Return [x, y] of the center of cell containing provided text 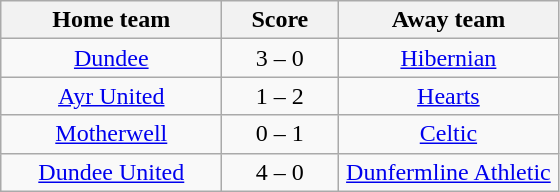
0 – 1 [280, 134]
Hibernian [448, 58]
Score [280, 20]
Hearts [448, 96]
Dunfermline Athletic [448, 172]
Dundee [112, 58]
4 – 0 [280, 172]
Dundee United [112, 172]
1 – 2 [280, 96]
Celtic [448, 134]
Home team [112, 20]
Away team [448, 20]
3 – 0 [280, 58]
Motherwell [112, 134]
Ayr United [112, 96]
